Detect which cell encompasses the target text, then output its [X, Y] center coordinate. 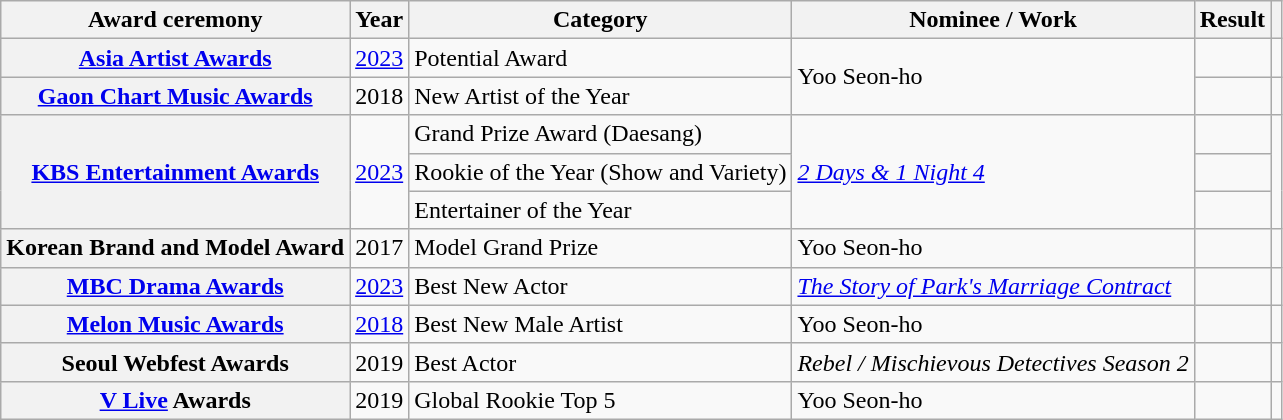
Potential Award [600, 58]
Melon Music Awards [176, 324]
Result [1232, 20]
Rebel / Mischievous Detectives Season 2 [993, 362]
Global Rookie Top 5 [600, 400]
New Artist of the Year [600, 96]
2 Days & 1 Night 4 [993, 172]
Korean Brand and Model Award [176, 248]
Best New Actor [600, 286]
KBS Entertainment Awards [176, 172]
Seoul Webfest Awards [176, 362]
Grand Prize Award (Daesang) [600, 134]
Asia Artist Awards [176, 58]
Award ceremony [176, 20]
Best New Male Artist [600, 324]
MBC Drama Awards [176, 286]
Gaon Chart Music Awards [176, 96]
2017 [380, 248]
Best Actor [600, 362]
Year [380, 20]
Rookie of the Year (Show and Variety) [600, 172]
Entertainer of the Year [600, 210]
Category [600, 20]
Nominee / Work [993, 20]
V Live Awards [176, 400]
Model Grand Prize [600, 248]
The Story of Park's Marriage Contract [993, 286]
